Return (x, y) of the center of cell containing provided text 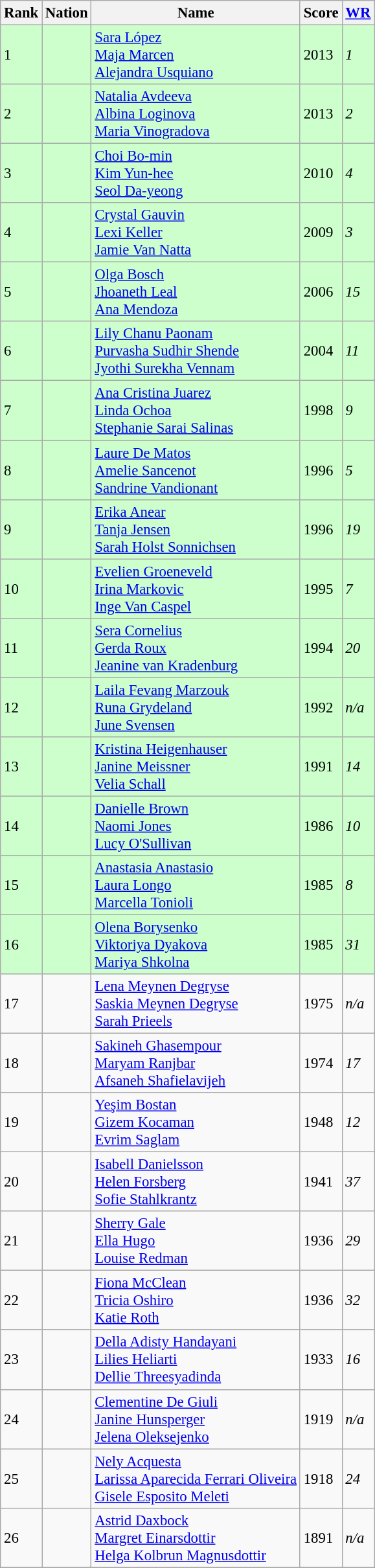
Crystal Gauvin Lexi Keller Jamie Van Natta (196, 233)
Sera Cornelius Gerda Roux Jeanine van Kradenburg (196, 648)
1998 (321, 411)
1918 (321, 1479)
21 (21, 1241)
Lily Chanu Paonam Purvasha Sudhir Shende Jyothi Surekha Vennam (196, 351)
2006 (321, 292)
1948 (321, 1122)
Laure De Matos Amelie Sancenot Sandrine Vandionant (196, 470)
Danielle Brown Naomi Jones Lucy O'Sullivan (196, 826)
Laila Fevang Marzouk Runa Grydeland June Svensen (196, 707)
1986 (321, 826)
1991 (321, 767)
Nely Acquesta Larissa Aparecida Ferrari Oliveira Gisele Esposito Meleti (196, 1479)
1994 (321, 648)
Ana Cristina Juarez Linda Ochoa Stephanie Sarai Salinas (196, 411)
1933 (321, 1360)
Fiona McClean Tricia Oshiro Katie Roth (196, 1301)
32 (358, 1301)
29 (358, 1241)
1995 (321, 589)
Olena Borysenko Viktoriya Dyakova Mariya Shkolna (196, 944)
13 (21, 767)
23 (21, 1360)
37 (358, 1182)
Sakineh Ghasempour Maryam Ranjbar Afsaneh Shafielavijeh (196, 1063)
1891 (321, 1538)
1992 (321, 707)
Sherry Gale Ella Hugo Louise Redman (196, 1241)
Choi Bo-min Kim Yun-hee Seol Da-yeong (196, 174)
31 (358, 944)
Nation (67, 13)
Della Adisty Handayani Lilies Heliarti Dellie Threesyadinda (196, 1360)
Name (196, 13)
Anastasia Anastasio Laura Longo Marcella Tonioli (196, 885)
Natalia Avdeeva Albina Loginova Maria Vinogradova (196, 114)
Score (321, 13)
18 (21, 1063)
Rank (21, 13)
Evelien Groeneveld Irina Markovic Inge Van Caspel (196, 589)
1941 (321, 1182)
Sara López Maja Marcen Alejandra Usquiano (196, 55)
Lena Meynen Degryse Saskia Meynen Degryse Sarah Prieels (196, 1004)
1919 (321, 1419)
Erika Anear Tanja Jensen Sarah Holst Sonnichsen (196, 529)
2004 (321, 351)
6 (21, 351)
Clementine De Giuli Janine Hunsperger Jelena Oleksejenko (196, 1419)
1975 (321, 1004)
1974 (321, 1063)
Isabell Danielsson Helen Forsberg Sofie Stahlkrantz (196, 1182)
Olga Bosch Jhoaneth Leal Ana Mendoza (196, 292)
Astrid Daxbock Margret Einarsdottir Helga Kolbrun Magnusdottir (196, 1538)
22 (21, 1301)
WR (358, 13)
25 (21, 1479)
2010 (321, 174)
Kristina Heigenhauser Janine Meissner Velia Schall (196, 767)
Yeşim Bostan Gizem Kocaman Evrim Saglam (196, 1122)
26 (21, 1538)
2009 (321, 233)
